Provide the [x, y] coordinate of the cell's center where the given text is located.  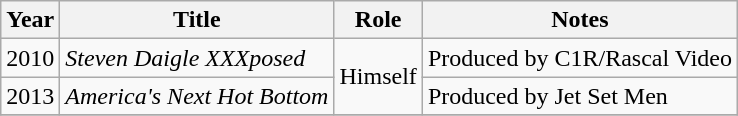
Himself [378, 77]
Title [197, 20]
Produced by Jet Set Men [580, 96]
Year [30, 20]
2010 [30, 58]
Steven Daigle XXXposed [197, 58]
Role [378, 20]
America's Next Hot Bottom [197, 96]
2013 [30, 96]
Notes [580, 20]
Produced by C1R/Rascal Video [580, 58]
